Capture the cell that displays the provided text and extract its (x, y) central coordinate. 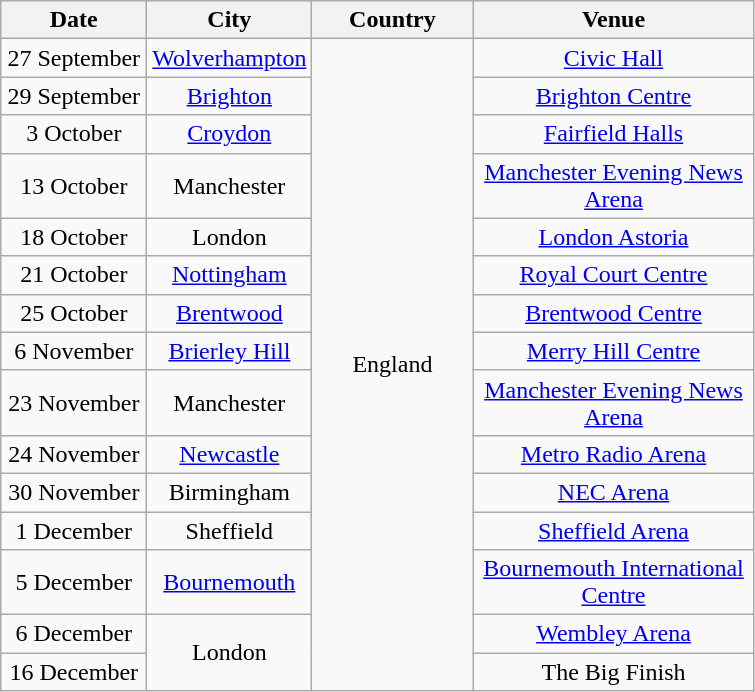
Brentwood (230, 313)
Wembley Arena (614, 634)
Brighton Centre (614, 96)
Merry Hill Centre (614, 351)
Venue (614, 20)
Wolverhampton (230, 58)
Royal Court Centre (614, 275)
30 November (74, 492)
Bournemouth (230, 582)
1 December (74, 531)
Country (392, 20)
Croydon (230, 134)
Brentwood Centre (614, 313)
Birmingham (230, 492)
Sheffield Arena (614, 531)
Brighton (230, 96)
13 October (74, 186)
The Big Finish (614, 672)
Fairfield Halls (614, 134)
5 December (74, 582)
Newcastle (230, 454)
Brierley Hill (230, 351)
Nottingham (230, 275)
Metro Radio Arena (614, 454)
29 September (74, 96)
25 October (74, 313)
24 November (74, 454)
21 October (74, 275)
London Astoria (614, 237)
23 November (74, 402)
England (392, 365)
NEC Arena (614, 492)
Date (74, 20)
18 October (74, 237)
27 September (74, 58)
6 November (74, 351)
Bournemouth International Centre (614, 582)
City (230, 20)
3 October (74, 134)
6 December (74, 634)
Sheffield (230, 531)
Civic Hall (614, 58)
16 December (74, 672)
